Detect which cell encompasses the target text, then output its [X, Y] center coordinate. 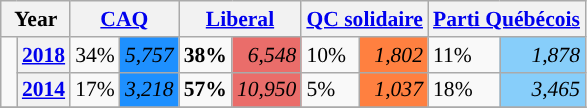
QC solidaire [364, 19]
17% [95, 90]
3,218 [150, 90]
18% [464, 90]
38% [206, 55]
CAQ [124, 19]
Year [36, 19]
57% [206, 90]
5% [330, 90]
1,037 [394, 90]
11% [464, 55]
1,878 [542, 55]
10% [330, 55]
5,757 [150, 55]
1,802 [394, 55]
6,548 [266, 55]
Liberal [240, 19]
Parti Québécois [506, 19]
2014 [44, 90]
3,465 [542, 90]
10,950 [266, 90]
34% [95, 55]
2018 [44, 55]
